Search for the cell housing the specified text and yield its [x, y] center coordinate. 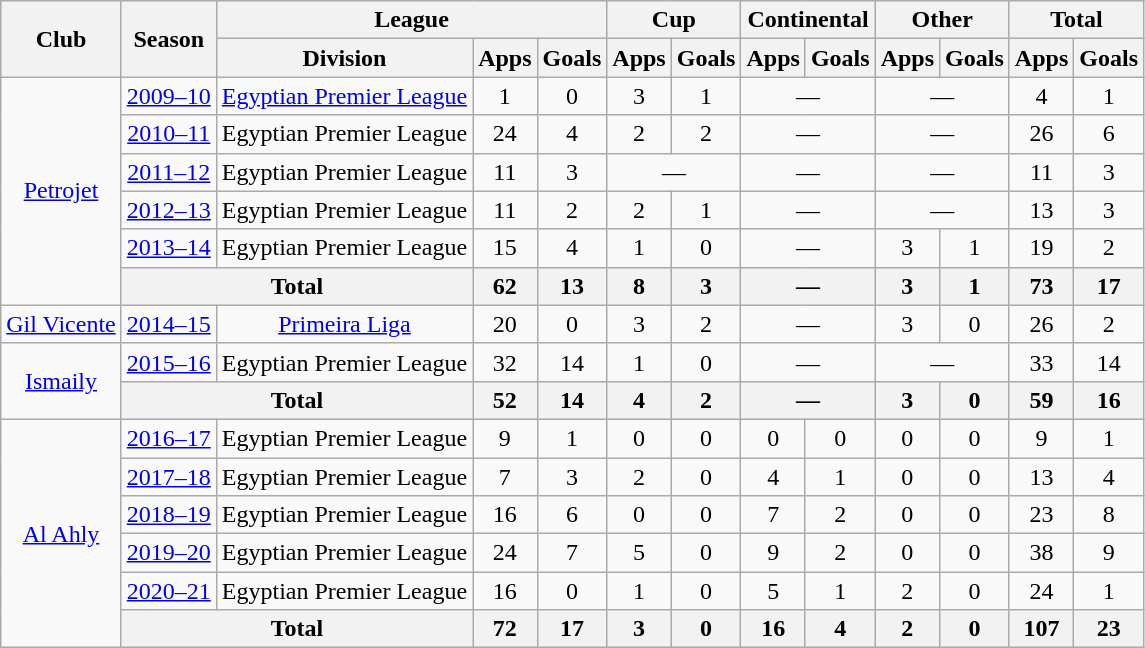
19 [1041, 248]
2014–15 [168, 324]
15 [505, 248]
2018–19 [168, 515]
League [411, 20]
38 [1041, 553]
52 [505, 400]
2020–21 [168, 591]
72 [505, 629]
Al Ahly [61, 533]
Primeira Liga [344, 324]
Other [942, 20]
2009–10 [168, 96]
62 [505, 286]
Season [168, 39]
Cup [674, 20]
Ismaily [61, 381]
2010–11 [168, 134]
32 [505, 362]
20 [505, 324]
Gil Vicente [61, 324]
2019–20 [168, 553]
33 [1041, 362]
Petrojet [61, 191]
73 [1041, 286]
2011–12 [168, 172]
Division [344, 58]
2016–17 [168, 438]
Club [61, 39]
2012–13 [168, 210]
2015–16 [168, 362]
2017–18 [168, 477]
107 [1041, 629]
2013–14 [168, 248]
Continental [808, 20]
59 [1041, 400]
